Detect which cell encompasses the target text, then output its [X, Y] center coordinate. 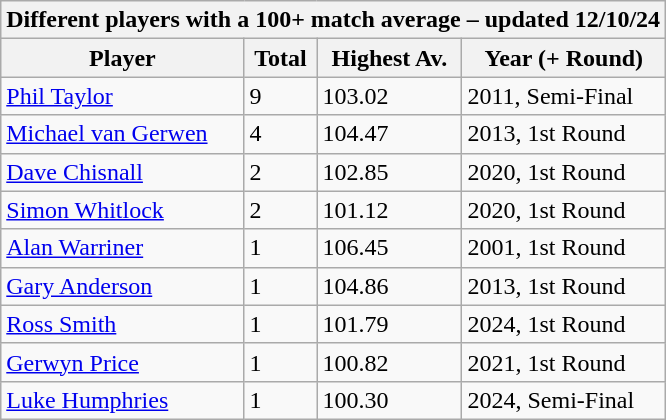
Ross Smith [122, 324]
Highest Av. [390, 58]
Gary Anderson [122, 286]
2024, Semi-Final [564, 400]
Luke Humphries [122, 400]
100.82 [390, 362]
Different players with a 100+ match average – updated 12/10/24 [334, 20]
101.12 [390, 210]
Michael van Gerwen [122, 134]
Phil Taylor [122, 96]
104.47 [390, 134]
Year (+ Round) [564, 58]
9 [280, 96]
103.02 [390, 96]
Simon Whitlock [122, 210]
104.86 [390, 286]
102.85 [390, 172]
101.79 [390, 324]
Gerwyn Price [122, 362]
Player [122, 58]
2001, 1st Round [564, 248]
106.45 [390, 248]
2011, Semi-Final [564, 96]
Total [280, 58]
2021, 1st Round [564, 362]
2024, 1st Round [564, 324]
Alan Warriner [122, 248]
Dave Chisnall [122, 172]
4 [280, 134]
100.30 [390, 400]
